Search for the cell housing the specified text and yield its (x, y) center coordinate. 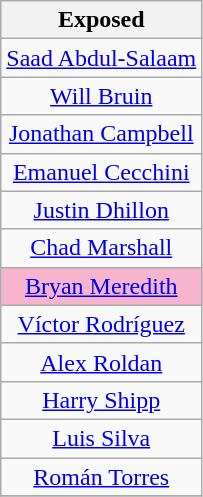
Luis Silva (102, 438)
Exposed (102, 20)
Víctor Rodríguez (102, 324)
Jonathan Campbell (102, 134)
Harry Shipp (102, 400)
Saad Abdul-Salaam (102, 58)
Bryan Meredith (102, 286)
Will Bruin (102, 96)
Román Torres (102, 477)
Emanuel Cecchini (102, 172)
Chad Marshall (102, 248)
Justin Dhillon (102, 210)
Alex Roldan (102, 362)
